Locate the cell with the specified text and output its [x, y] center coordinate. 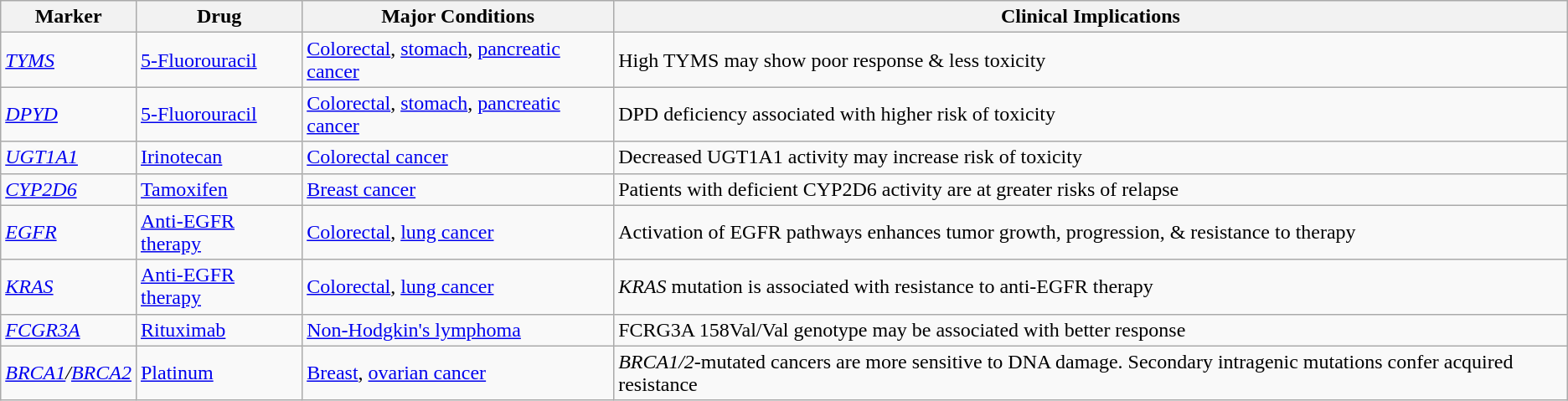
KRAS [69, 286]
Major Conditions [458, 17]
Decreased UGT1A1 activity may increase risk of toxicity [1091, 157]
KRAS mutation is associated with resistance to anti-EGFR therapy [1091, 286]
TYMS [69, 60]
Tamoxifen [219, 189]
FCRG3A 158Val/Val genotype may be associated with better response [1091, 330]
BRCA1/2-mutated cancers are more sensitive to DNA damage. Secondary intragenic mutations confer acquired resistance [1091, 373]
High TYMS may show poor response & less toxicity [1091, 60]
Breast cancer [458, 189]
FCGR3A [69, 330]
CYP2D6 [69, 189]
Non-Hodgkin's lymphoma [458, 330]
Marker [69, 17]
Irinotecan [219, 157]
Rituximab [219, 330]
DPD deficiency associated with higher risk of toxicity [1091, 114]
UGT1A1 [69, 157]
Breast, ovarian cancer [458, 373]
EGFR [69, 233]
Platinum [219, 373]
Activation of EGFR pathways enhances tumor growth, progression, & resistance to therapy [1091, 233]
DPYD [69, 114]
Colorectal cancer [458, 157]
BRCA1/BRCA2 [69, 373]
Clinical Implications [1091, 17]
Patients with deficient CYP2D6 activity are at greater risks of relapse [1091, 189]
Drug [219, 17]
